Pinpoint the cell where the given text exists, returning its [x, y] midpoint coordinate. 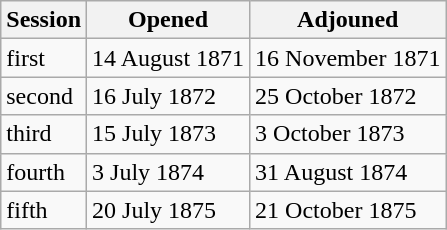
15 July 1873 [168, 134]
first [44, 58]
fourth [44, 172]
Adjouned [348, 20]
third [44, 134]
Opened [168, 20]
31 August 1874 [348, 172]
16 November 1871 [348, 58]
20 July 1875 [168, 210]
Session [44, 20]
25 October 1872 [348, 96]
21 October 1875 [348, 210]
fifth [44, 210]
3 July 1874 [168, 172]
second [44, 96]
3 October 1873 [348, 134]
14 August 1871 [168, 58]
16 July 1872 [168, 96]
